Return the (x, y) coordinate for the center point of the cell that contains the specified text.  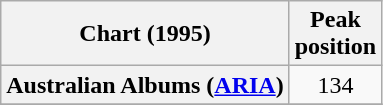
134 (335, 85)
Australian Albums (ARIA) (145, 85)
Peakposition (335, 34)
Chart (1995) (145, 34)
